Scan for the cell matching the given text and deliver its [X, Y] coordinate at center. 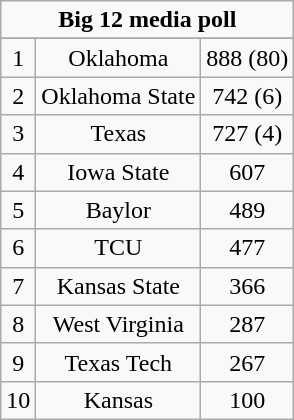
9 [18, 362]
Texas [118, 134]
5 [18, 210]
287 [248, 324]
7 [18, 286]
366 [248, 286]
TCU [118, 248]
1 [18, 58]
Oklahoma [118, 58]
477 [248, 248]
Baylor [118, 210]
267 [248, 362]
Big 12 media poll [148, 20]
Kansas State [118, 286]
4 [18, 172]
Texas Tech [118, 362]
742 (6) [248, 96]
West Virginia [118, 324]
10 [18, 400]
3 [18, 134]
727 (4) [248, 134]
100 [248, 400]
Kansas [118, 400]
888 (80) [248, 58]
6 [18, 248]
8 [18, 324]
Iowa State [118, 172]
607 [248, 172]
489 [248, 210]
2 [18, 96]
Oklahoma State [118, 96]
